Provide the [x, y] coordinate of the cell's center where the given text is located.  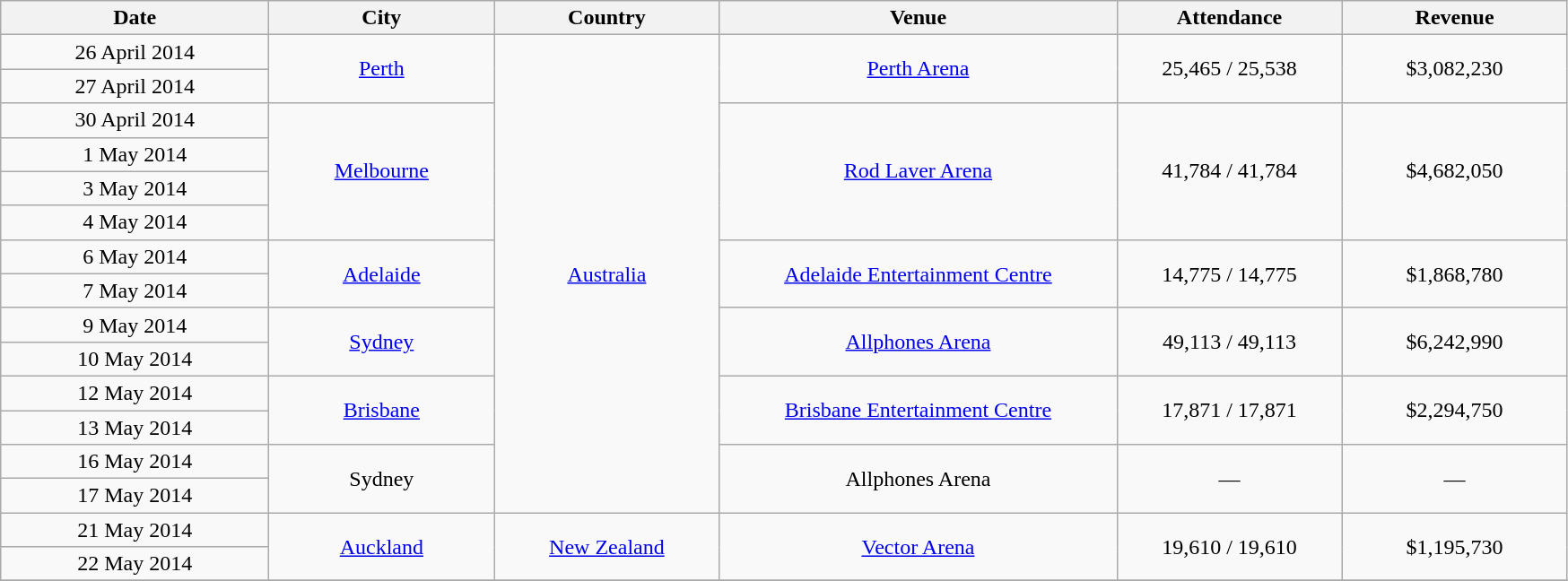
$4,682,050 [1455, 171]
22 May 2014 [135, 564]
7 May 2014 [135, 290]
27 April 2014 [135, 86]
Australia [606, 274]
Brisbane Entertainment Centre [919, 410]
Date [135, 18]
Rod Laver Arena [919, 171]
9 May 2014 [135, 325]
26 April 2014 [135, 52]
Brisbane [382, 410]
Attendance [1229, 18]
25,465 / 25,538 [1229, 69]
Adelaide Entertainment Centre [919, 273]
17 May 2014 [135, 496]
$3,082,230 [1455, 69]
Venue [919, 18]
$1,195,730 [1455, 547]
Vector Arena [919, 547]
$2,294,750 [1455, 410]
12 May 2014 [135, 393]
17,871 / 17,871 [1229, 410]
Auckland [382, 547]
New Zealand [606, 547]
10 May 2014 [135, 359]
4 May 2014 [135, 222]
Revenue [1455, 18]
Adelaide [382, 273]
Perth Arena [919, 69]
16 May 2014 [135, 462]
30 April 2014 [135, 120]
14,775 / 14,775 [1229, 273]
6 May 2014 [135, 256]
1 May 2014 [135, 154]
13 May 2014 [135, 428]
City [382, 18]
Perth [382, 69]
41,784 / 41,784 [1229, 171]
19,610 / 19,610 [1229, 547]
$1,868,780 [1455, 273]
49,113 / 49,113 [1229, 342]
21 May 2014 [135, 530]
3 May 2014 [135, 188]
$6,242,990 [1455, 342]
Melbourne [382, 171]
Country [606, 18]
